Detect which cell encompasses the target text, then output its [X, Y] center coordinate. 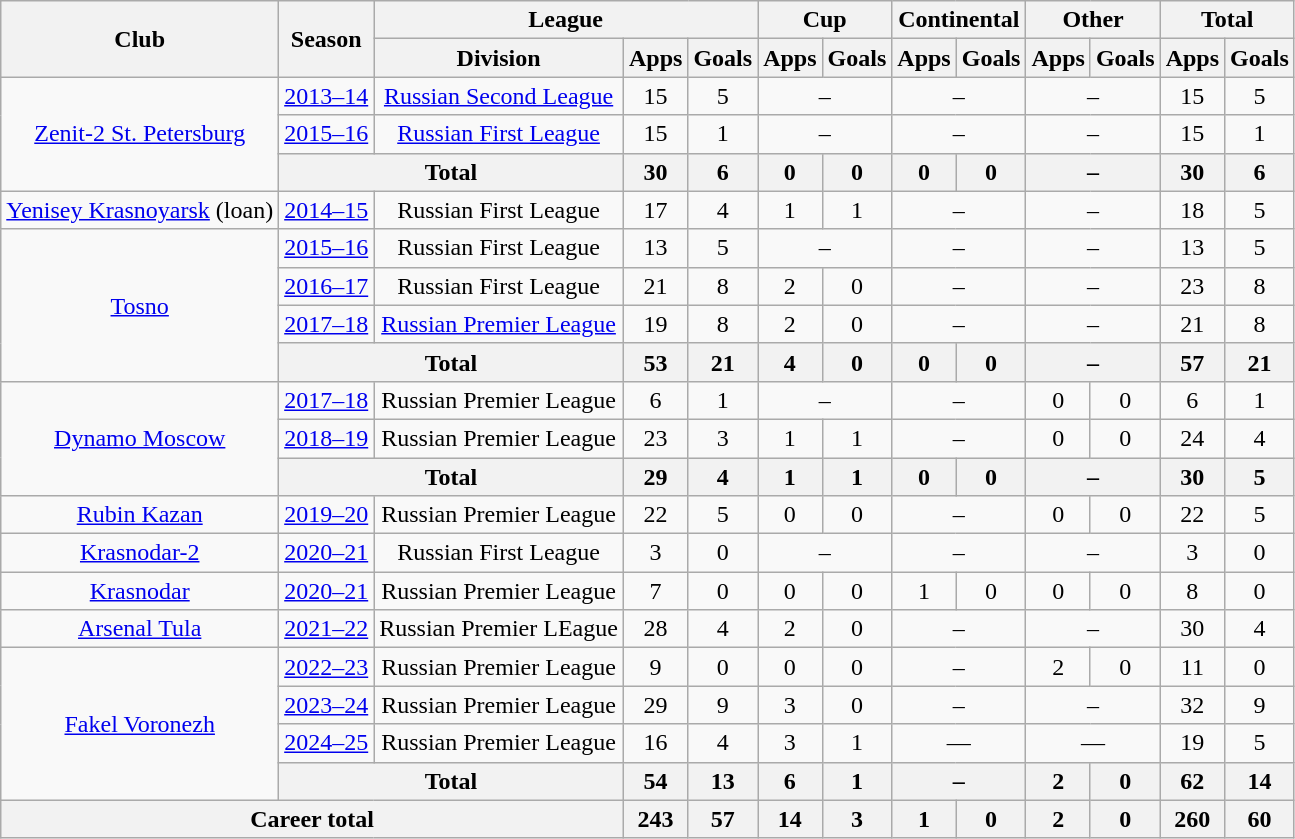
Russian Premier LEague [499, 629]
Other [1093, 20]
24 [1192, 438]
32 [1192, 705]
Russian Second League [499, 96]
11 [1192, 667]
60 [1260, 819]
243 [655, 819]
Zenit-2 St. Petersburg [140, 134]
Arsenal Tula [140, 629]
260 [1192, 819]
2014–15 [326, 210]
Club [140, 39]
Career total [312, 819]
16 [655, 743]
17 [655, 210]
2024–25 [326, 743]
Continental [959, 20]
Tosno [140, 305]
2013–14 [326, 96]
Rubin Kazan [140, 515]
Krasnodar-2 [140, 553]
28 [655, 629]
Season [326, 39]
Division [499, 58]
Cup [825, 20]
18 [1192, 210]
2023–24 [326, 705]
54 [655, 781]
2016–17 [326, 286]
Krasnodar [140, 591]
53 [655, 362]
Yenisey Krasnoyarsk (loan) [140, 210]
2018–19 [326, 438]
League [566, 20]
2022–23 [326, 667]
2021–22 [326, 629]
2019–20 [326, 515]
Fakel Voronezh [140, 724]
7 [655, 591]
Dynamo Moscow [140, 438]
62 [1192, 781]
